For the text-containing cell, return its midpoint in (x, y) coordinate format. 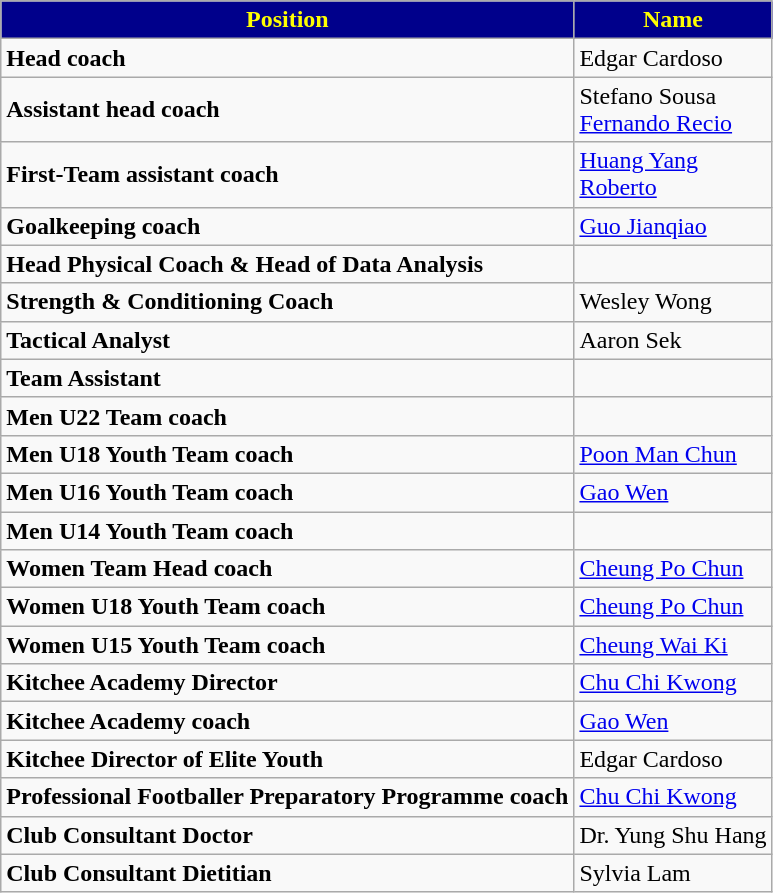
Cheung Wai Ki (673, 645)
Professional Footballer Preparatory Programme coach (288, 797)
Men U18 Youth Team coach (288, 454)
Name (673, 20)
Dr. Yung Shu Hang (673, 835)
Men U16 Youth Team coach (288, 492)
Head Physical Coach & Head of Data Analysis (288, 264)
Women U15 Youth Team coach (288, 645)
Kitchee Academy Director (288, 683)
Assistant head coach (288, 110)
Men U22 Team coach (288, 416)
Poon Man Chun (673, 454)
Women Team Head coach (288, 569)
Stefano Sousa Fernando Recio (673, 110)
Sylvia Lam (673, 873)
Kitchee Academy coach (288, 721)
Club Consultant Dietitian (288, 873)
Aaron Sek (673, 340)
Team Assistant (288, 378)
Goalkeeping coach (288, 226)
Tactical Analyst (288, 340)
Strength & Conditioning Coach (288, 302)
Kitchee Director of Elite Youth (288, 759)
Women U18 Youth Team coach (288, 607)
Guo Jianqiao (673, 226)
Head coach (288, 58)
Huang Yang Roberto (673, 174)
Position (288, 20)
First-Team assistant coach (288, 174)
Men U14 Youth Team coach (288, 531)
Club Consultant Doctor (288, 835)
Wesley Wong (673, 302)
